Pinpoint the cell where the given text exists, returning its [x, y] midpoint coordinate. 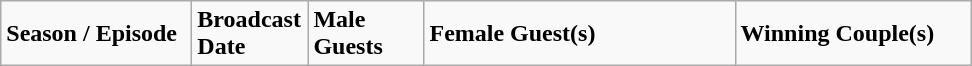
Male Guests [366, 34]
Season / Episode [96, 34]
Winning Couple(s) [853, 34]
Female Guest(s) [580, 34]
Broadcast Date [250, 34]
